Return [x, y] of the center of cell containing provided text 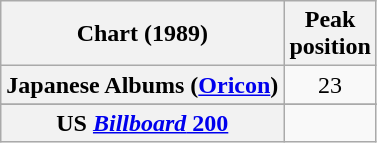
Chart (1989) [142, 34]
Peakposition [330, 34]
US Billboard 200 [142, 123]
23 [330, 85]
Japanese Albums (Oricon) [142, 85]
